Capture the cell that displays the provided text and extract its [X, Y] central coordinate. 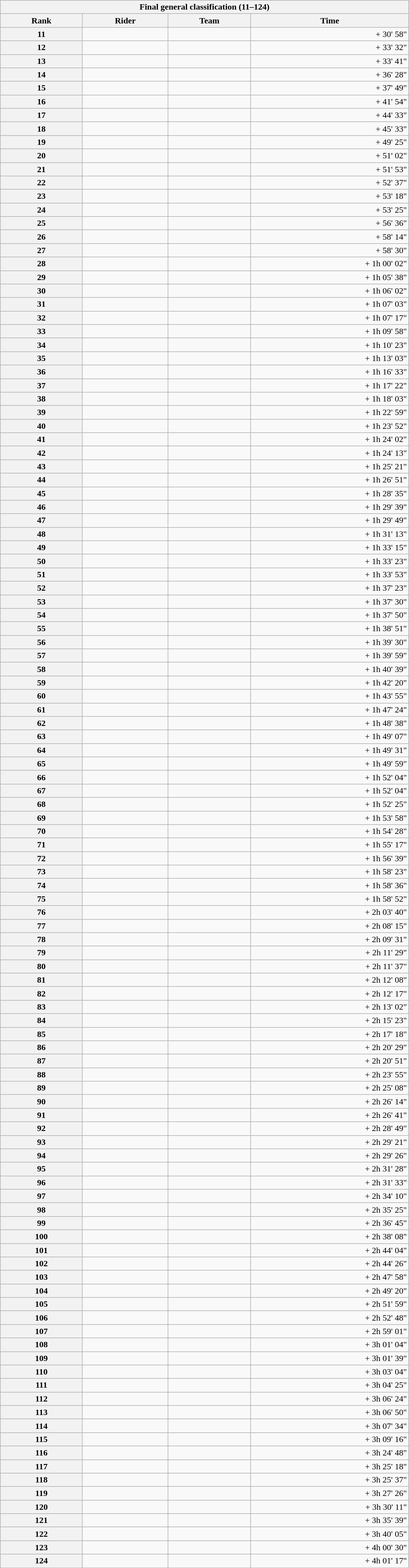
75 [42, 899]
+ 2h 35' 25" [329, 1209]
105 [42, 1304]
+ 2h 03' 40" [329, 912]
120 [42, 1507]
39 [42, 413]
+ 2h 44' 26" [329, 1264]
34 [42, 345]
36 [42, 372]
31 [42, 304]
+ 2h 17' 18" [329, 1034]
63 [42, 737]
46 [42, 507]
12 [42, 48]
+ 2h 20' 51" [329, 1061]
52 [42, 588]
98 [42, 1209]
69 [42, 818]
37 [42, 385]
42 [42, 453]
+ 1h 05' 38" [329, 277]
116 [42, 1453]
+ 1h 17' 22" [329, 385]
+ 2h 11' 37" [329, 966]
+ 58' 30" [329, 250]
Time [329, 21]
+ 2h 59' 01" [329, 1331]
+ 45' 33" [329, 129]
32 [42, 318]
21 [42, 169]
15 [42, 88]
+ 36' 28" [329, 75]
+ 1h 31' 13" [329, 534]
+ 1h 39' 30" [329, 642]
40 [42, 426]
+ 30' 58" [329, 34]
101 [42, 1250]
99 [42, 1223]
+ 2h 25' 08" [329, 1088]
+ 41' 54" [329, 102]
+ 1h 42' 20" [329, 683]
+ 2h 26' 14" [329, 1102]
+ 1h 53' 58" [329, 818]
122 [42, 1534]
+ 2h 29' 21" [329, 1142]
56 [42, 642]
70 [42, 831]
+ 1h 18' 03" [329, 399]
+ 1h 29' 39" [329, 507]
14 [42, 75]
+ 1h 58' 52" [329, 899]
+ 2h 49' 20" [329, 1291]
78 [42, 939]
102 [42, 1264]
112 [42, 1399]
+ 1h 49' 07" [329, 737]
+ 1h 37' 23" [329, 588]
+ 58' 14" [329, 237]
104 [42, 1291]
+ 2h 38' 08" [329, 1236]
100 [42, 1236]
81 [42, 980]
94 [42, 1155]
Rank [42, 21]
28 [42, 264]
55 [42, 629]
+ 52' 37" [329, 183]
+ 3h 07' 34" [329, 1426]
+ 1h 37' 50" [329, 615]
+ 1h 25' 21" [329, 466]
35 [42, 358]
+ 1h 56' 39" [329, 858]
20 [42, 155]
+ 1h 26' 51" [329, 480]
+ 1h 58' 36" [329, 885]
+ 1h 10' 23" [329, 345]
49 [42, 547]
+ 1h 23' 52" [329, 426]
+ 49' 25" [329, 142]
33 [42, 331]
+ 1h 40' 39" [329, 669]
119 [42, 1493]
45 [42, 493]
+ 1h 43' 55" [329, 696]
+ 53' 25" [329, 210]
114 [42, 1426]
80 [42, 966]
17 [42, 115]
+ 3h 06' 24" [329, 1399]
+ 1h 07' 17" [329, 318]
+ 3h 01' 39" [329, 1358]
113 [42, 1412]
Team [209, 21]
+ 1h 52' 25" [329, 804]
+ 2h 12' 08" [329, 980]
121 [42, 1520]
+ 2h 34' 10" [329, 1196]
+ 51' 02" [329, 155]
38 [42, 399]
+ 2h 31' 28" [329, 1169]
+ 1h 33' 15" [329, 547]
65 [42, 764]
+ 37' 49" [329, 88]
106 [42, 1318]
+ 33' 32" [329, 48]
+ 1h 49' 31" [329, 750]
+ 4h 00' 30" [329, 1547]
117 [42, 1466]
68 [42, 804]
+ 1h 33' 23" [329, 561]
71 [42, 845]
96 [42, 1182]
+ 2h 13' 02" [329, 1007]
+ 1h 06' 02" [329, 291]
57 [42, 656]
29 [42, 277]
+ 3h 24' 48" [329, 1453]
87 [42, 1061]
24 [42, 210]
61 [42, 710]
+ 2h 09' 31" [329, 939]
111 [42, 1385]
+ 44' 33" [329, 115]
+ 3h 06' 50" [329, 1412]
76 [42, 912]
Rider [125, 21]
53 [42, 602]
+ 2h 11' 29" [329, 953]
64 [42, 750]
+ 3h 25' 18" [329, 1466]
+ 4h 01' 17" [329, 1561]
59 [42, 683]
16 [42, 102]
67 [42, 791]
54 [42, 615]
43 [42, 466]
115 [42, 1439]
109 [42, 1358]
90 [42, 1102]
+ 2h 28' 49" [329, 1129]
+ 2h 44' 04" [329, 1250]
95 [42, 1169]
+ 3h 35' 39" [329, 1520]
+ 2h 29' 26" [329, 1155]
+ 2h 47' 58" [329, 1277]
18 [42, 129]
13 [42, 61]
30 [42, 291]
97 [42, 1196]
27 [42, 250]
+ 2h 20' 29" [329, 1048]
+ 1h 33' 53" [329, 574]
+ 2h 23' 55" [329, 1075]
+ 1h 37' 30" [329, 602]
124 [42, 1561]
73 [42, 872]
25 [42, 223]
44 [42, 480]
85 [42, 1034]
+ 1h 39' 59" [329, 656]
+ 2h 51' 59" [329, 1304]
118 [42, 1480]
+ 3h 25' 37" [329, 1480]
108 [42, 1345]
110 [42, 1372]
+ 1h 38' 51" [329, 629]
66 [42, 777]
+ 1h 24' 02" [329, 439]
72 [42, 858]
+ 1h 22' 59" [329, 413]
+ 1h 16' 33" [329, 372]
74 [42, 885]
89 [42, 1088]
83 [42, 1007]
77 [42, 926]
58 [42, 669]
62 [42, 723]
Final general classification (11–124) [204, 7]
+ 1h 48' 38" [329, 723]
+ 1h 28' 35" [329, 493]
+ 2h 52' 48" [329, 1318]
92 [42, 1129]
41 [42, 439]
+ 33' 41" [329, 61]
88 [42, 1075]
+ 3h 30' 11" [329, 1507]
+ 1h 13' 03" [329, 358]
+ 1h 55' 17" [329, 845]
+ 2h 12' 17" [329, 993]
+ 53' 18" [329, 196]
+ 3h 03' 04" [329, 1372]
51 [42, 574]
+ 1h 47' 24" [329, 710]
79 [42, 953]
+ 1h 58' 23" [329, 872]
82 [42, 993]
50 [42, 561]
84 [42, 1020]
93 [42, 1142]
+ 1h 29' 49" [329, 520]
+ 1h 00' 02" [329, 264]
+ 2h 26' 41" [329, 1115]
+ 51' 53" [329, 169]
+ 1h 09' 58" [329, 331]
+ 2h 31' 33" [329, 1182]
60 [42, 696]
11 [42, 34]
+ 3h 04' 25" [329, 1385]
+ 3h 09' 16" [329, 1439]
+ 3h 01' 04" [329, 1345]
+ 1h 24' 13" [329, 453]
48 [42, 534]
+ 3h 40' 05" [329, 1534]
107 [42, 1331]
+ 3h 27' 26" [329, 1493]
+ 56' 36" [329, 223]
+ 2h 08' 15" [329, 926]
22 [42, 183]
47 [42, 520]
23 [42, 196]
26 [42, 237]
+ 1h 54' 28" [329, 831]
+ 2h 36' 45" [329, 1223]
91 [42, 1115]
+ 1h 49' 59" [329, 764]
19 [42, 142]
86 [42, 1048]
+ 1h 07' 03" [329, 304]
+ 2h 15' 23" [329, 1020]
123 [42, 1547]
103 [42, 1277]
